Find where the given text appears and provide that cell's center as (x, y) coordinate. 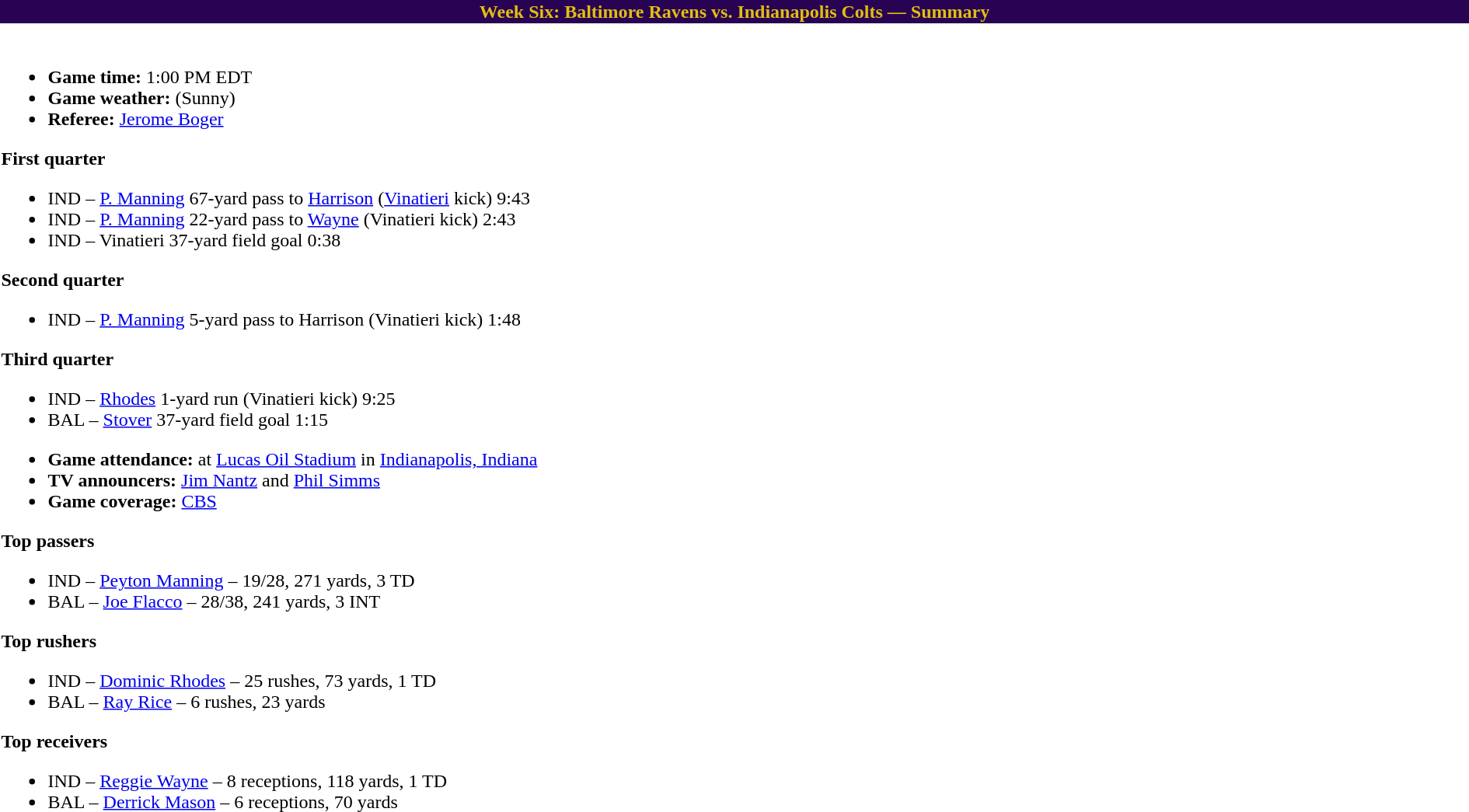
Week Six: Baltimore Ravens vs. Indianapolis Colts — Summary (734, 12)
